Capture the cell that displays the provided text and extract its (X, Y) central coordinate. 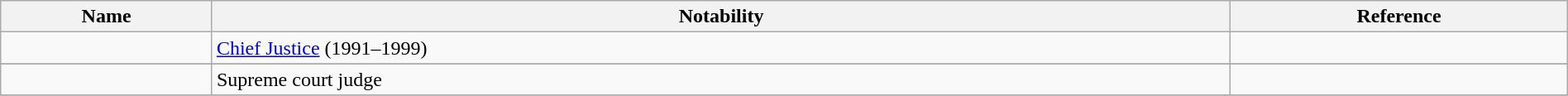
Reference (1399, 17)
Name (107, 17)
Chief Justice (1991–1999) (721, 48)
Notability (721, 17)
Supreme court judge (721, 79)
